Search for the cell housing the specified text and yield its (X, Y) center coordinate. 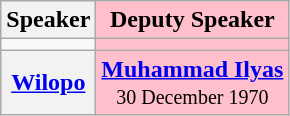
Muhammad Ilyas 30 December 1970 (192, 82)
Wilopo (48, 82)
Deputy Speaker (192, 20)
Speaker (48, 20)
